Return the [x, y] coordinate for the center point of the cell that contains the specified text.  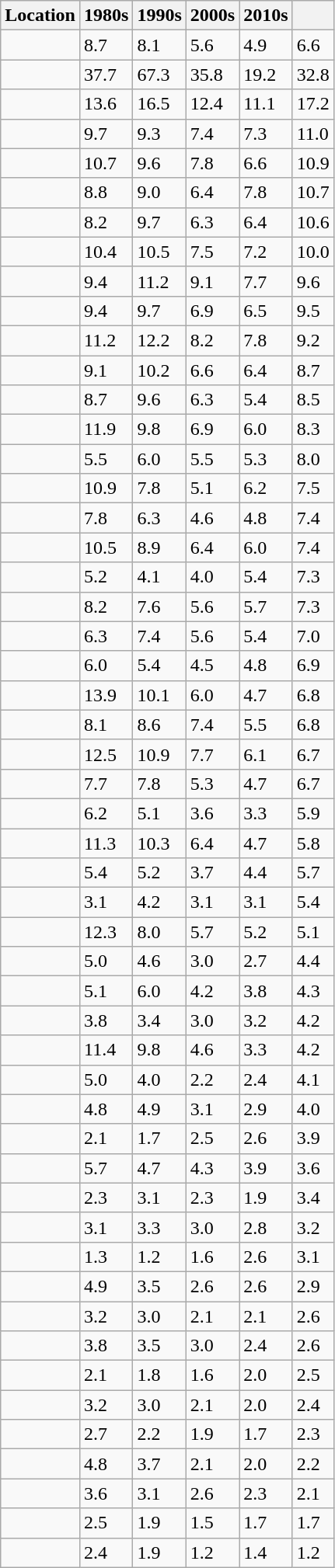
1990s [159, 16]
12.3 [106, 932]
9.2 [312, 340]
10.2 [159, 370]
13.9 [106, 695]
10.3 [159, 843]
10.0 [312, 252]
8.3 [312, 429]
8.9 [159, 548]
1980s [106, 16]
13.6 [106, 104]
4.5 [212, 666]
10.4 [106, 252]
1.5 [212, 1523]
7.2 [266, 252]
8.8 [106, 193]
9.0 [159, 193]
1.4 [266, 1552]
2000s [212, 16]
12.2 [159, 340]
11.0 [312, 134]
6.1 [266, 754]
12.4 [212, 104]
5.9 [312, 813]
11.9 [106, 429]
16.5 [159, 104]
2010s [266, 16]
9.5 [312, 311]
11.1 [266, 104]
10.1 [159, 695]
19.2 [266, 75]
1.3 [106, 1257]
9.3 [159, 134]
67.3 [159, 75]
5.8 [312, 843]
32.8 [312, 75]
11.3 [106, 843]
1.8 [159, 1375]
8.6 [159, 725]
2.8 [266, 1227]
7.6 [159, 607]
12.5 [106, 754]
8.5 [312, 400]
11.4 [106, 1050]
37.7 [106, 75]
6.5 [266, 311]
35.8 [212, 75]
7.0 [312, 636]
10.6 [312, 222]
17.2 [312, 104]
Location [40, 16]
